Output the (x, y) coordinate of the center of the cell containing the given text.  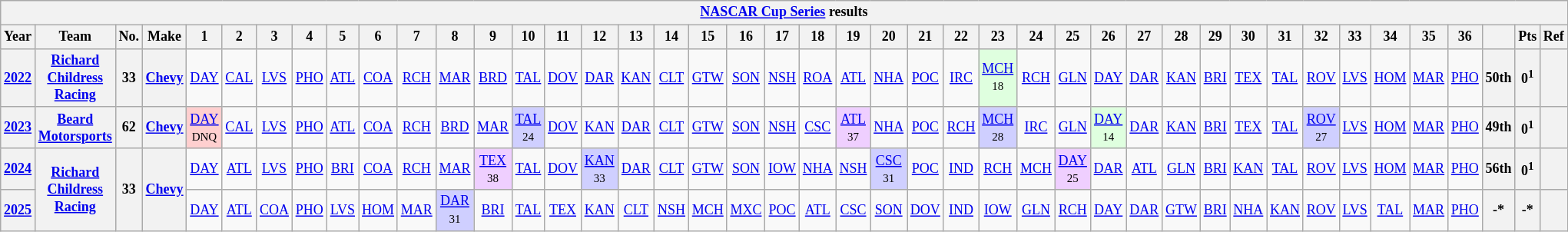
34 (1391, 37)
NASCAR Cup Series results (784, 12)
62 (129, 128)
35 (1429, 37)
20 (889, 37)
16 (746, 37)
DAY14 (1108, 128)
3 (275, 37)
6 (378, 37)
31 (1285, 37)
No. (129, 37)
21 (925, 37)
10 (528, 37)
14 (671, 37)
13 (636, 37)
27 (1145, 37)
56th (1498, 169)
24 (1036, 37)
22 (961, 37)
29 (1215, 37)
49th (1498, 128)
18 (817, 37)
Pts (1527, 37)
Team (75, 37)
MCH28 (998, 128)
DAYDNQ (204, 128)
ROA (817, 78)
ATL37 (853, 128)
2023 (18, 128)
28 (1182, 37)
8 (455, 37)
2022 (18, 78)
19 (853, 37)
7 (416, 37)
36 (1464, 37)
Make (164, 37)
11 (563, 37)
32 (1321, 37)
Year (18, 37)
5 (343, 37)
15 (708, 37)
KAN33 (599, 169)
50th (1498, 78)
26 (1108, 37)
17 (782, 37)
ROV27 (1321, 128)
TAL24 (528, 128)
12 (599, 37)
25 (1072, 37)
2024 (18, 169)
DAY25 (1072, 169)
1 (204, 37)
TEX38 (493, 169)
2025 (18, 210)
DAR31 (455, 210)
MXC (746, 210)
23 (998, 37)
9 (493, 37)
MCH18 (998, 78)
CSC31 (889, 169)
Ref (1554, 37)
Beard Motorsports (75, 128)
2 (240, 37)
4 (309, 37)
30 (1248, 37)
